Locate the cell with the specified text and output its [x, y] center coordinate. 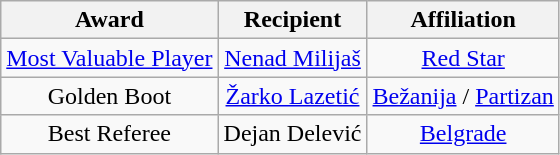
Affiliation [463, 20]
Dejan Delević [292, 134]
Žarko Lazetić [292, 96]
Most Valuable Player [110, 58]
Golden Boot [110, 96]
Nenad Milijaš [292, 58]
Belgrade [463, 134]
Best Referee [110, 134]
Award [110, 20]
Recipient [292, 20]
Bežanija / Partizan [463, 96]
Red Star [463, 58]
